Detect which cell encompasses the target text, then output its (X, Y) center coordinate. 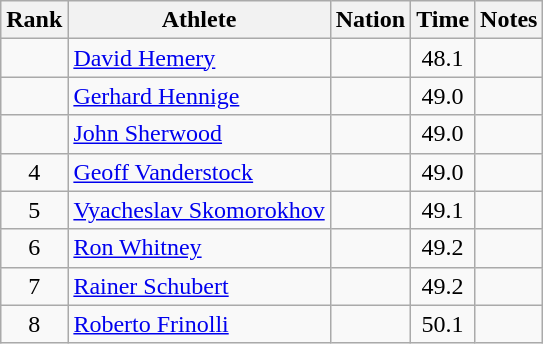
Rainer Schubert (199, 286)
Ron Whitney (199, 248)
David Hemery (199, 58)
8 (34, 324)
Time (443, 20)
Rank (34, 20)
Vyacheslav Skomorokhov (199, 210)
Nation (370, 20)
7 (34, 286)
5 (34, 210)
Roberto Frinolli (199, 324)
48.1 (443, 58)
Athlete (199, 20)
Notes (509, 20)
6 (34, 248)
4 (34, 172)
50.1 (443, 324)
Geoff Vanderstock (199, 172)
49.1 (443, 210)
John Sherwood (199, 134)
Gerhard Hennige (199, 96)
